Return the [x, y] coordinate for the center point of the cell that contains the specified text.  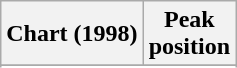
Peakposition [189, 34]
Chart (1998) [72, 34]
